Search for the cell housing the specified text and yield its [x, y] center coordinate. 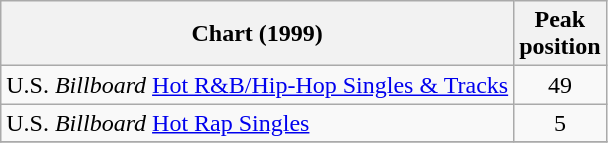
Chart (1999) [258, 34]
U.S. Billboard Hot Rap Singles [258, 123]
5 [560, 123]
49 [560, 85]
Peakposition [560, 34]
U.S. Billboard Hot R&B/Hip-Hop Singles & Tracks [258, 85]
